Provide the (X, Y) coordinate of the cell's center where the given text is located.  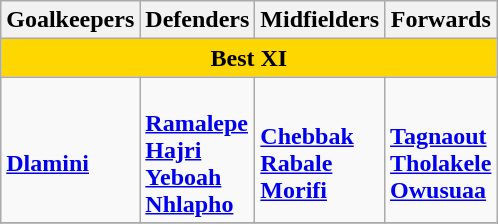
Forwards (441, 20)
Tagnaout Tholakele Owusuaa (441, 150)
Ramalepe Hajri Yeboah Nhlapho (198, 150)
Chebbak Rabale Morifi (320, 150)
Dlamini (70, 150)
Best XI (249, 58)
Defenders (198, 20)
Goalkeepers (70, 20)
Midfielders (320, 20)
